Determine the [X, Y] coordinate at the center of the cell enclosing the given text.  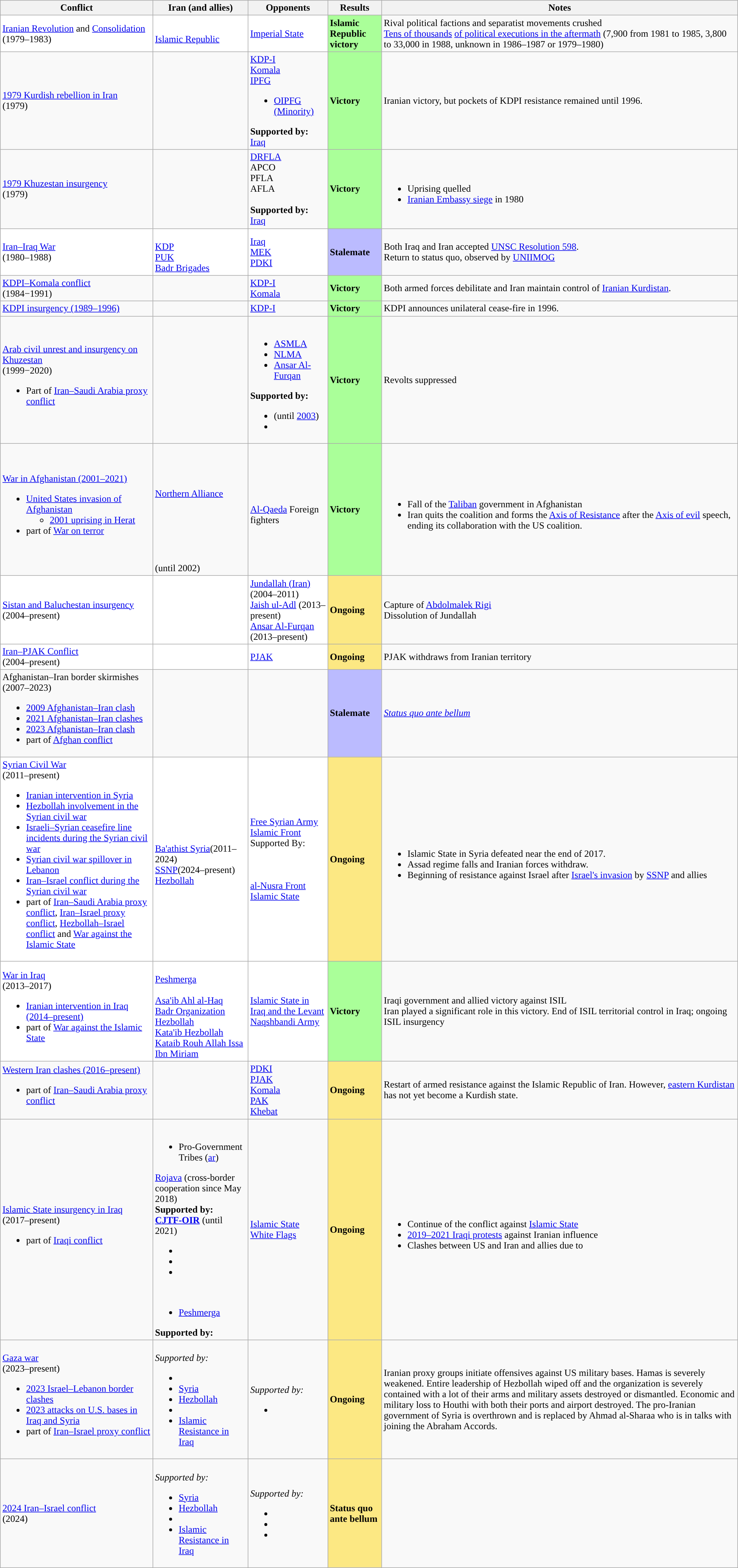
Northern Alliance (until 2002) [200, 510]
PJAK [288, 656]
Opponents [288, 8]
Iran–Iraq War (1980–1988) [76, 252]
Iraq MEK PDKI [288, 252]
Revolts suppressed [560, 379]
War in Afghanistan (2001–2021)United States invasion of Afghanistan2001 uprising in Heratpart of War on terror [76, 510]
Results [355, 8]
KDPI–Komala conflict(1984−1991) [76, 288]
Gaza war(2023–present)2023 Israel–Lebanon border clashes2023 attacks on U.S. bases in Iraq and Syriapart of Iran–Israel proxy conflict [76, 1400]
Islamic Republic [200, 34]
KDP-I KomalaIPFG OIPFG (Minority)Supported by: Iraq [288, 101]
Iranian Revolution and Consolidation(1979–1983) [76, 34]
Iranian victory, but pockets of KDPI resistance remained until 1996. [560, 101]
PDKI PJAK Komala PAKKhebat [288, 1090]
Islamic State insurgency in Iraq(2017–present)part of Iraqi conflict [76, 1230]
Sistan and Baluchestan insurgency(2004–present) [76, 610]
Islamic Republic victory [355, 34]
2024 Iran–Israel conflict(2024) [76, 1513]
Ba'athist Syria(2011–2024) SSNP(2024–present) Hezbollah [200, 859]
KDPI insurgency (1989–1996) [76, 308]
Arab civil unrest and insurgency on Khuzestan(1999−2020)Part of Iran–Saudi Arabia proxy conflict [76, 379]
PeshmergaAsa'ib Ahl al-Haq Badr Organization Hezbollah Kata'ib Hezbollah Kataib Rouh Allah Issa Ibn Miriam [200, 1011]
KDPI announces unilateral cease-fire in 1996. [560, 308]
KDP-I Komala [288, 288]
Al-Qaeda Foreign fighters [288, 510]
Both Iraq and Iran accepted UNSC Resolution 598.Return to status quo, observed by UNIIMOG [560, 252]
Free Syrian Army Islamic FrontSupported By: al-Nusra Front Islamic State [288, 859]
Restart of armed resistance against the Islamic Republic of Iran. However, eastern Kurdistan has not yet become a Kurdish state. [560, 1090]
1979 Kurdish rebellion in Iran (1979) [76, 101]
ASMLA NLMA Ansar Al-FurqanSupported by: (until 2003) [288, 379]
Iran–PJAK Conflict(2004–present) [76, 656]
Both armed forces debilitate and Iran maintain control of Iranian Kurdistan. [560, 288]
KDP PUK Badr Brigades [200, 252]
Jundallah (Iran) (2004–2011) Jaish ul-Adl (2013–present) Ansar Al-Furqan (2013–present) [288, 610]
PJAK withdraws from Iranian territory [560, 656]
Islamic State in Iraq and the Levant Naqshbandi Army [288, 1011]
Continue of the conflict against Islamic State2019–2021 Iraqi protests against Iranian influenceClashes between US and Iran and allies due to [560, 1230]
War in Iraq(2013–2017)Iranian intervention in Iraq (2014–present)part of War against the Islamic State [76, 1011]
DRFLA APCO PFLA AFLASupported by: Iraq [288, 189]
1979 Khuzestan insurgency (1979) [76, 189]
Uprising quelledIranian Embassy siege in 1980 [560, 189]
Pro-Government Tribes (ar) Rojava (cross-border cooperation since May 2018)Supported by: CJTF-OIR (until 2021)PeshmergaSupported by: [200, 1230]
Conflict [76, 8]
Imperial State [288, 34]
Notes [560, 8]
KDP-I [288, 308]
Capture of Abdolmalek RigiDissolution of Jundallah [560, 610]
Iran (and allies) [200, 8]
Islamic State White Flags [288, 1230]
Western Iran clashes (2016–present)part of Iran–Saudi Arabia proxy conflict [76, 1090]
